Determine the [x, y] coordinate at the center of the cell enclosing the given text.  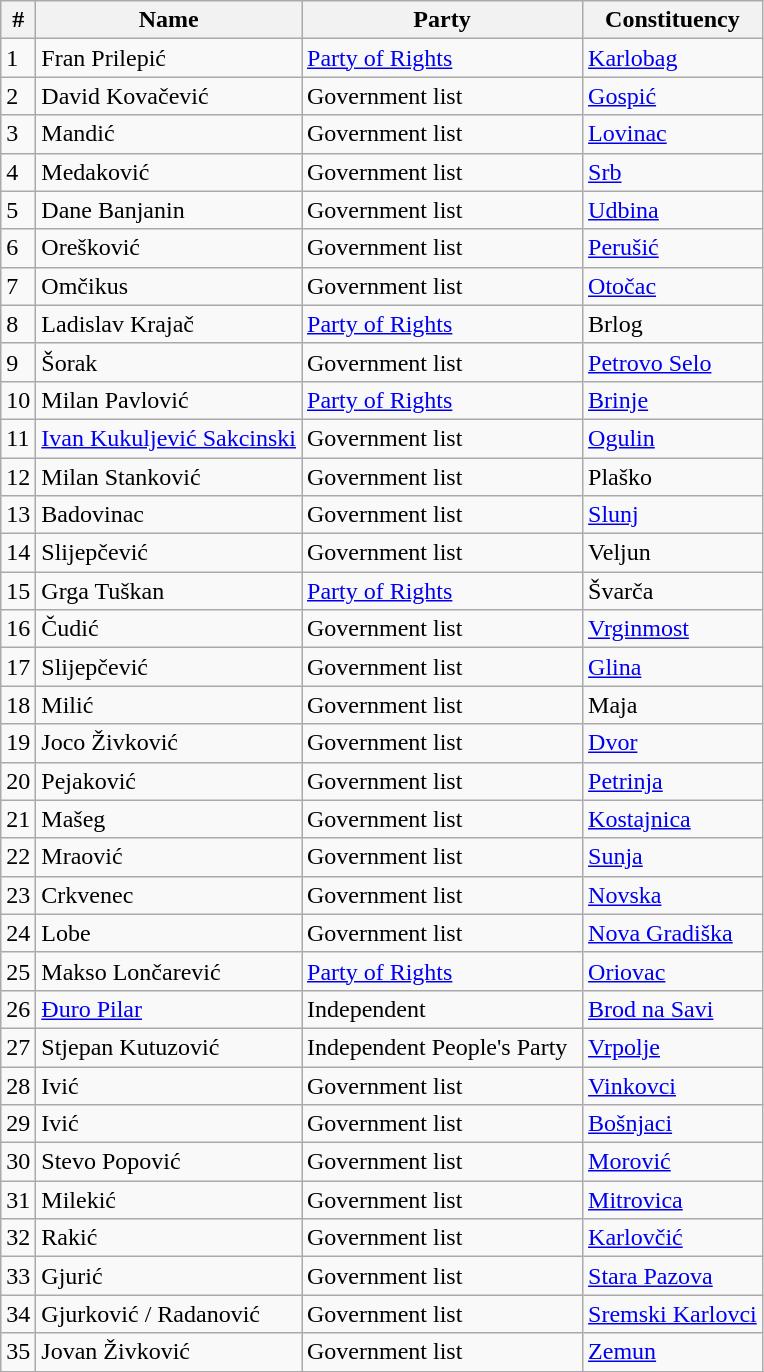
Karlobag [673, 58]
26 [18, 1009]
David Kovačević [169, 96]
23 [18, 895]
Milan Pavlović [169, 400]
9 [18, 362]
31 [18, 1200]
Mandić [169, 134]
Brinje [673, 400]
34 [18, 1314]
21 [18, 819]
32 [18, 1238]
Oriovac [673, 971]
# [18, 20]
15 [18, 591]
28 [18, 1085]
Ladislav Krajač [169, 324]
Petrovo Selo [673, 362]
Orešković [169, 248]
Perušić [673, 248]
Mraović [169, 857]
Milekić [169, 1200]
6 [18, 248]
Constituency [673, 20]
10 [18, 400]
35 [18, 1352]
Rakić [169, 1238]
29 [18, 1124]
22 [18, 857]
Sunja [673, 857]
Maja [673, 705]
30 [18, 1162]
Dvor [673, 743]
Ivan Kukuljević Sakcinski [169, 438]
Gjurić [169, 1276]
Vinkovci [673, 1085]
Brod na Savi [673, 1009]
Otočac [673, 286]
11 [18, 438]
Novska [673, 895]
Đuro Pilar [169, 1009]
Jovan Živković [169, 1352]
Čudić [169, 629]
Mašeg [169, 819]
2 [18, 96]
Petrinja [673, 781]
5 [18, 210]
Švarča [673, 591]
7 [18, 286]
Veljun [673, 553]
Brlog [673, 324]
4 [18, 172]
Stara Pazova [673, 1276]
16 [18, 629]
24 [18, 933]
Grga Tuškan [169, 591]
Gjurković / Radanović [169, 1314]
Srb [673, 172]
Makso Lončarević [169, 971]
12 [18, 477]
Nova Gradiška [673, 933]
Milan Stanković [169, 477]
25 [18, 971]
Pejaković [169, 781]
13 [18, 515]
Independent [442, 1009]
Party [442, 20]
Joco Živković [169, 743]
Milić [169, 705]
Stjepan Kutuzović [169, 1047]
Plaško [673, 477]
Slunj [673, 515]
Vrpolje [673, 1047]
20 [18, 781]
Badovinac [169, 515]
18 [18, 705]
Independent People's Party [442, 1047]
3 [18, 134]
Omčikus [169, 286]
Medaković [169, 172]
Udbina [673, 210]
19 [18, 743]
27 [18, 1047]
Ogulin [673, 438]
17 [18, 667]
Sremski Karlovci [673, 1314]
Morović [673, 1162]
Mitrovica [673, 1200]
33 [18, 1276]
1 [18, 58]
Fran Prilepić [169, 58]
Stevo Popović [169, 1162]
8 [18, 324]
Zemun [673, 1352]
Glina [673, 667]
Dane Banjanin [169, 210]
Lobe [169, 933]
Karlovčić [673, 1238]
Gospić [673, 96]
Crkvenec [169, 895]
Name [169, 20]
Vrginmost [673, 629]
Kostajnica [673, 819]
Šorak [169, 362]
Lovinac [673, 134]
Bošnjaci [673, 1124]
14 [18, 553]
